Find where the given text appears and provide that cell's center as (x, y) coordinate. 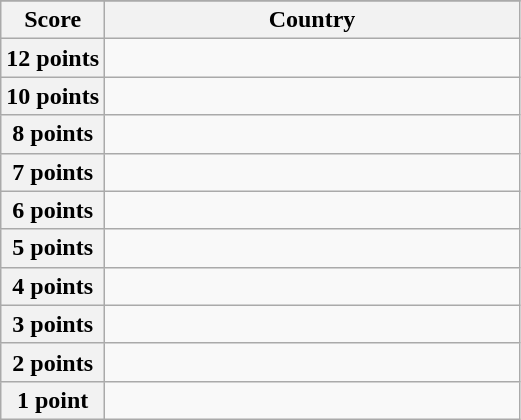
8 points (53, 134)
2 points (53, 362)
7 points (53, 172)
5 points (53, 248)
1 point (53, 400)
10 points (53, 96)
3 points (53, 324)
4 points (53, 286)
Country (312, 20)
12 points (53, 58)
6 points (53, 210)
Score (53, 20)
